Determine the [x, y] coordinate at the center of the cell enclosing the given text.  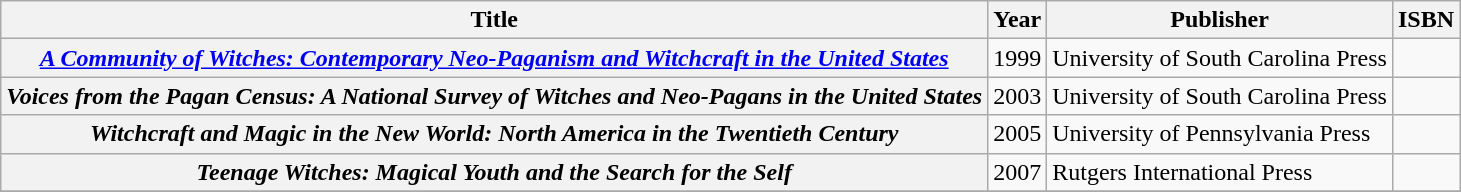
2005 [1018, 134]
2007 [1018, 172]
Witchcraft and Magic in the New World: North America in the Twentieth Century [494, 134]
2003 [1018, 96]
Voices from the Pagan Census: A National Survey of Witches and Neo-Pagans in the United States [494, 96]
Teenage Witches: Magical Youth and the Search for the Self [494, 172]
Rutgers International Press [1220, 172]
University of Pennsylvania Press [1220, 134]
Publisher [1220, 20]
Year [1018, 20]
1999 [1018, 58]
ISBN [1426, 20]
Title [494, 20]
A Community of Witches: Contemporary Neo-Paganism and Witchcraft in the United States [494, 58]
